Return [x, y] of the center of cell containing provided text 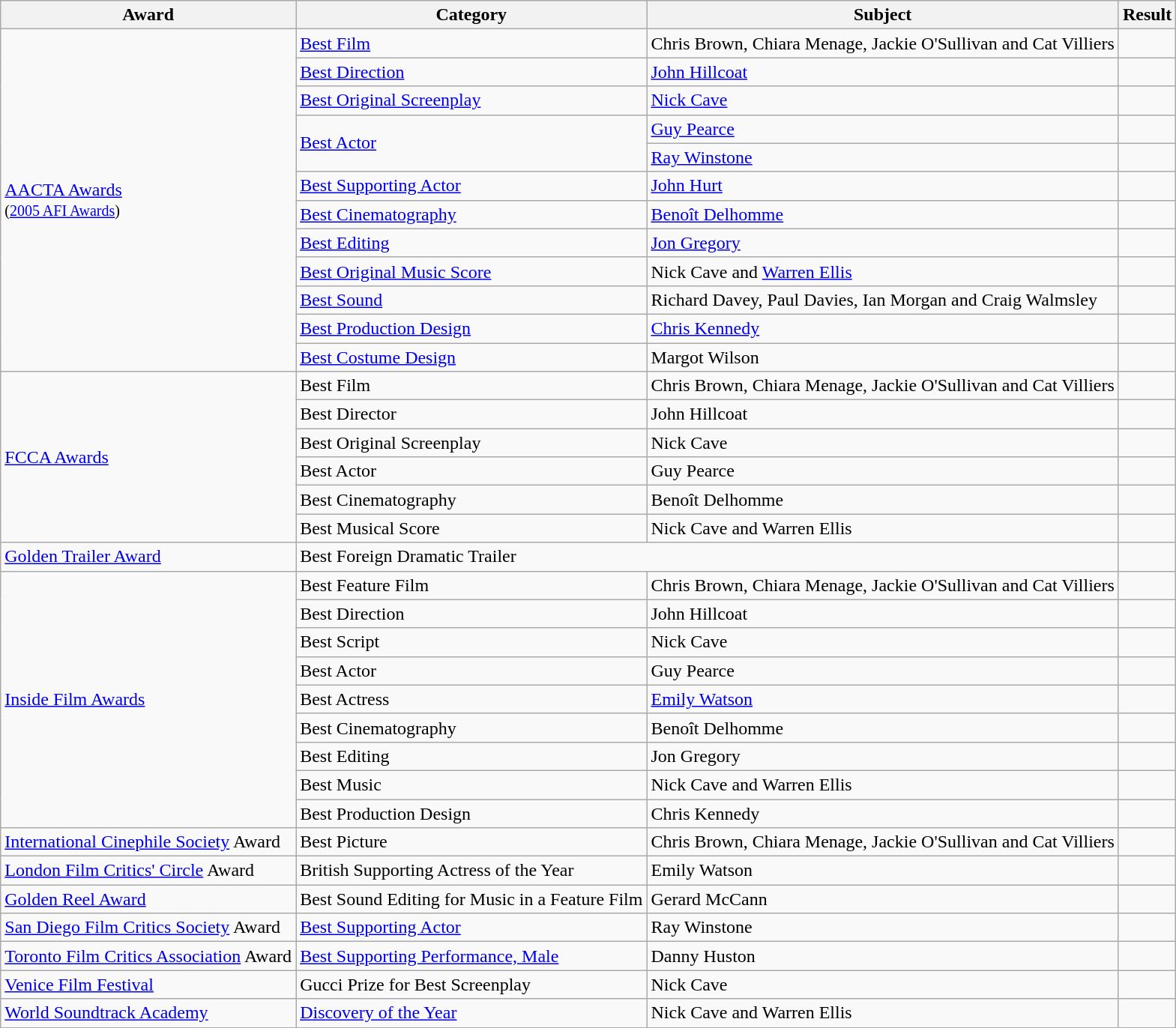
Best Original Music Score [471, 271]
London Film Critics' Circle Award [148, 871]
Margot Wilson [883, 357]
Best Costume Design [471, 357]
Best Foreign Dramatic Trailer [708, 557]
Richard Davey, Paul Davies, Ian Morgan and Craig Walmsley [883, 300]
Best Sound [471, 300]
Best Supporting Performance, Male [471, 956]
Best Sound Editing for Music in a Feature Film [471, 899]
British Supporting Actress of the Year [471, 871]
John Hurt [883, 186]
Danny Huston [883, 956]
Award [148, 15]
International Cinephile Society Award [148, 842]
Best Actress [471, 699]
Best Music [471, 784]
Venice Film Festival [148, 985]
AACTA Awards(2005 AFI Awards) [148, 201]
Category [471, 15]
Discovery of the Year [471, 1013]
Result [1147, 15]
Subject [883, 15]
Inside Film Awards [148, 700]
Best Feature Film [471, 585]
Best Director [471, 414]
World Soundtrack Academy [148, 1013]
Gucci Prize for Best Screenplay [471, 985]
Best Script [471, 642]
Toronto Film Critics Association Award [148, 956]
Best Picture [471, 842]
Best Musical Score [471, 528]
Golden Reel Award [148, 899]
San Diego Film Critics Society Award [148, 928]
Gerard McCann [883, 899]
FCCA Awards [148, 457]
Golden Trailer Award [148, 557]
